For the text-containing cell, return its midpoint in (X, Y) coordinate format. 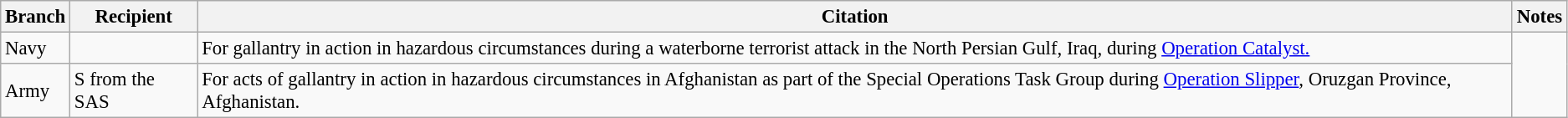
Navy (35, 49)
Citation (855, 17)
For gallantry in action in hazardous circumstances during a waterborne terrorist attack in the North Persian Gulf, Iraq, during Operation Catalyst. (855, 49)
Recipient (134, 17)
Notes (1540, 17)
S from the SAS (134, 90)
Army (35, 90)
Branch (35, 17)
